Determine the (X, Y) coordinate at the center of the cell enclosing the given text.  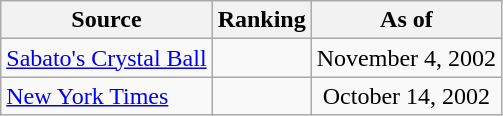
November 4, 2002 (406, 58)
As of (406, 20)
Sabato's Crystal Ball (106, 58)
October 14, 2002 (406, 96)
Ranking (262, 20)
Source (106, 20)
New York Times (106, 96)
